Pinpoint the cell where the given text exists, returning its [x, y] midpoint coordinate. 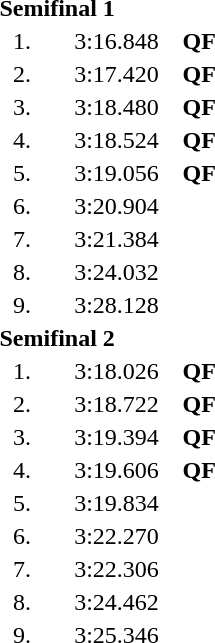
3:20.904 [116, 206]
3:19.606 [116, 470]
3:19.834 [116, 503]
3:18.480 [116, 107]
3:22.270 [116, 536]
3:18.026 [116, 371]
3:17.420 [116, 74]
3:28.128 [116, 305]
3:19.394 [116, 437]
3:24.462 [116, 602]
3:18.722 [116, 404]
3:19.056 [116, 173]
3:24.032 [116, 272]
3:16.848 [116, 41]
3:21.384 [116, 239]
3:22.306 [116, 569]
3:18.524 [116, 140]
